From the cell containing the given text, extract its center point as (x, y) coordinate. 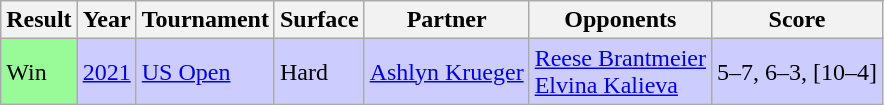
US Open (205, 72)
Year (106, 20)
2021 (106, 72)
Result (39, 20)
Win (39, 72)
Hard (319, 72)
Tournament (205, 20)
5–7, 6–3, [10–4] (796, 72)
Surface (319, 20)
Partner (446, 20)
Ashlyn Krueger (446, 72)
Reese Brantmeier Elvina Kalieva (620, 72)
Opponents (620, 20)
Score (796, 20)
